Capture the cell that displays the provided text and extract its [x, y] central coordinate. 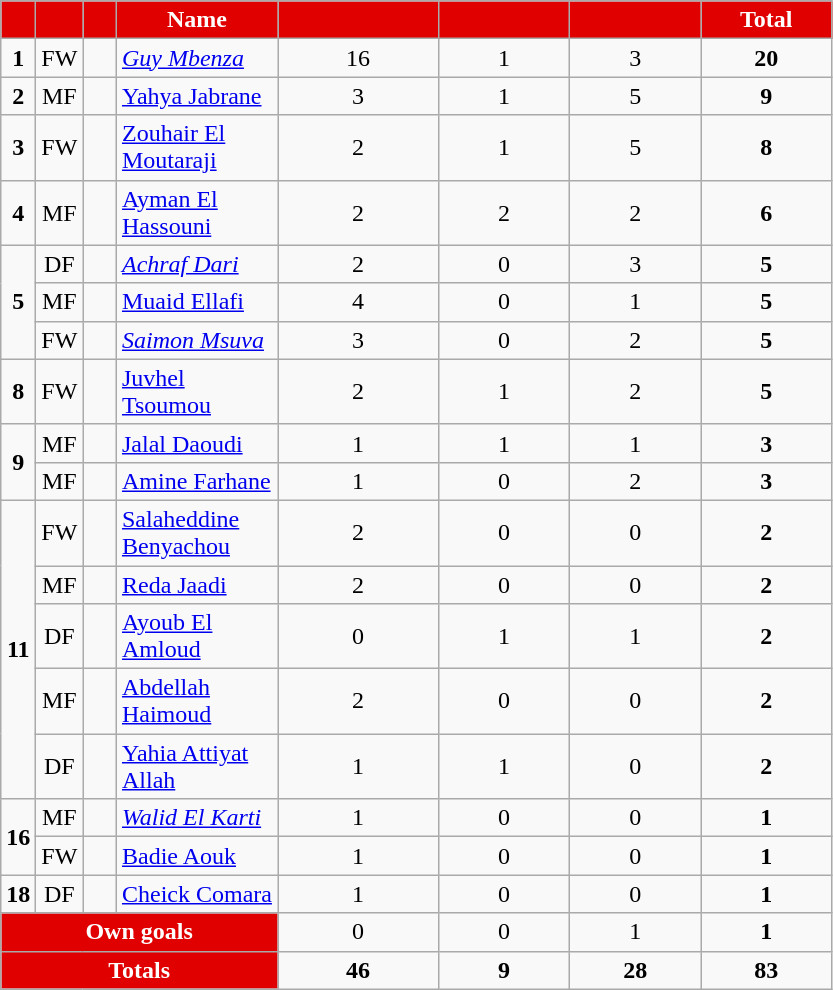
Salaheddine Benyachou [196, 532]
Yahya Jabrane [196, 96]
20 [766, 58]
Total [766, 20]
Totals [140, 970]
6 [766, 212]
46 [358, 970]
Amine Farhane [196, 481]
11 [18, 649]
Own goals [140, 932]
Badie Aouk [196, 856]
Abdellah Haimoud [196, 702]
Yahia Attiyat Allah [196, 766]
Jalal Daoudi [196, 443]
Zouhair El Moutaraji [196, 148]
Ayoub El Amloud [196, 636]
Guy Mbenza [196, 58]
Ayman El Hassouni [196, 212]
Muaid Ellafi [196, 302]
Cheick Comara [196, 894]
Walid El Karti [196, 818]
Achraf Dari [196, 264]
18 [18, 894]
Name [196, 20]
Reda Jaadi [196, 585]
83 [766, 970]
Juvhel Tsoumou [196, 392]
28 [636, 970]
Saimon Msuva [196, 340]
